Find where the given text appears and provide that cell's center as [X, Y] coordinate. 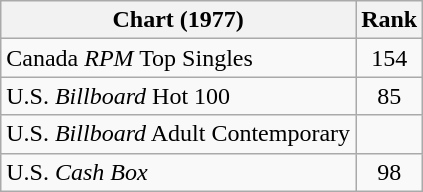
Canada RPM Top Singles [178, 58]
U.S. Billboard Hot 100 [178, 96]
U.S. Cash Box [178, 172]
154 [390, 58]
Chart (1977) [178, 20]
U.S. Billboard Adult Contemporary [178, 134]
85 [390, 96]
Rank [390, 20]
98 [390, 172]
